For the text-containing cell, return its midpoint in [x, y] coordinate format. 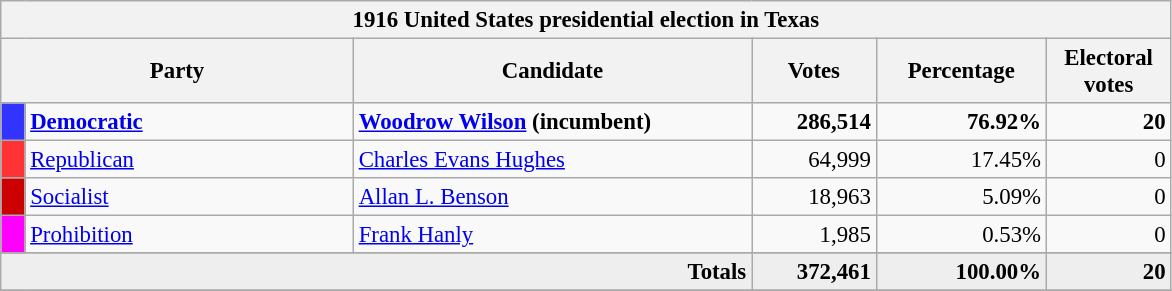
0.53% [961, 235]
286,514 [814, 122]
Republican [189, 160]
Candidate [552, 72]
76.92% [961, 122]
Allan L. Benson [552, 197]
1916 United States presidential election in Texas [586, 20]
17.45% [961, 160]
1,985 [814, 235]
Votes [814, 72]
Party [178, 72]
Prohibition [189, 235]
Woodrow Wilson (incumbent) [552, 122]
Democratic [189, 122]
5.09% [961, 197]
Charles Evans Hughes [552, 160]
Socialist [189, 197]
20 [1108, 122]
Percentage [961, 72]
Electoral votes [1108, 72]
64,999 [814, 160]
18,963 [814, 197]
Frank Hanly [552, 235]
